Provide the (X, Y) coordinate of the cell's center where the given text is located.  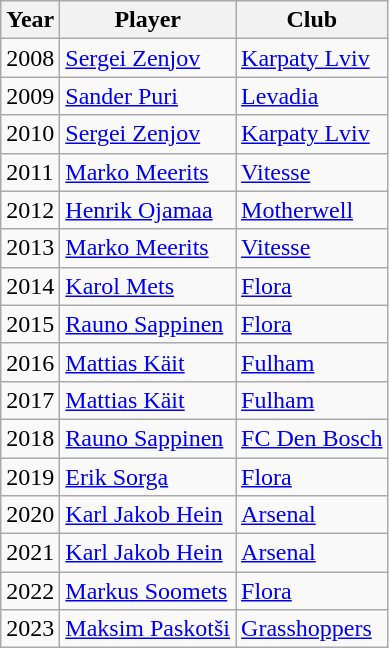
Karol Mets (148, 286)
2012 (30, 210)
2013 (30, 248)
2010 (30, 134)
2020 (30, 515)
2016 (30, 362)
2019 (30, 477)
Levadia (312, 96)
Erik Sorga (148, 477)
Sander Puri (148, 96)
Markus Soomets (148, 591)
2014 (30, 286)
Motherwell (312, 210)
2015 (30, 324)
Maksim Paskotši (148, 629)
Year (30, 20)
Player (148, 20)
Grasshoppers (312, 629)
Henrik Ojamaa (148, 210)
2018 (30, 438)
2023 (30, 629)
2011 (30, 172)
2009 (30, 96)
2021 (30, 553)
2008 (30, 58)
2022 (30, 591)
2017 (30, 400)
Club (312, 20)
FC Den Bosch (312, 438)
